For the text-containing cell, return its midpoint in [x, y] coordinate format. 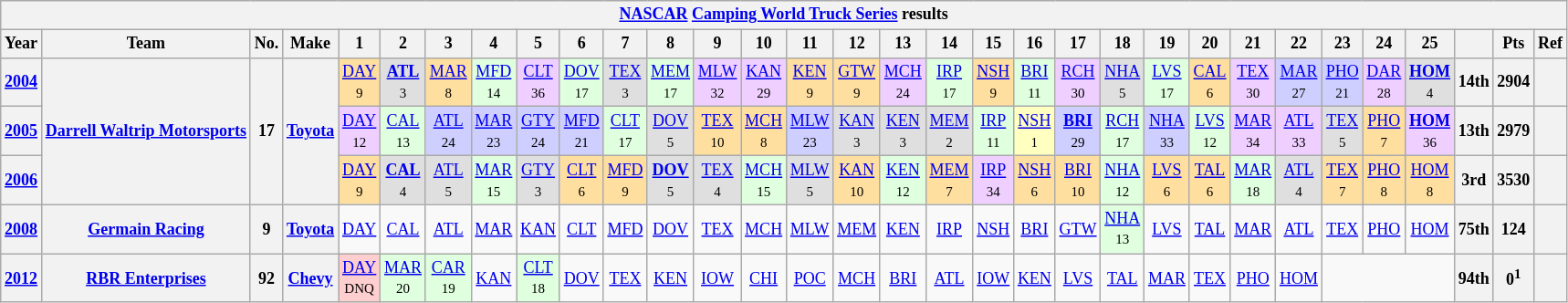
NASCAR Camping World Truck Series results [784, 15]
MAR34 [1253, 131]
20 [1210, 44]
23 [1342, 44]
MLW32 [717, 82]
12 [857, 44]
MFD [625, 229]
1 [360, 44]
RCH30 [1078, 82]
124 [1513, 229]
DAR28 [1384, 82]
IRP34 [993, 180]
GTW9 [857, 82]
MEM7 [949, 180]
NSH9 [993, 82]
92 [267, 278]
RBR Enterprises [146, 278]
NHA13 [1123, 229]
Pts [1513, 44]
8 [671, 44]
NSH [993, 229]
TEX30 [1253, 82]
Germain Racing [146, 229]
MCH24 [903, 82]
KEN3 [903, 131]
2 [403, 44]
4 [494, 44]
NHA12 [1123, 180]
Ref [1551, 44]
MAR23 [494, 131]
Darrell Waltrip Motorsports [146, 131]
MLW [809, 229]
MAR8 [448, 82]
24 [1384, 44]
HOM8 [1430, 180]
15 [993, 44]
MAR27 [1300, 82]
GTW [1078, 229]
10 [764, 44]
TAL6 [1210, 180]
14th [1473, 82]
01 [1513, 278]
25 [1430, 44]
Year [22, 44]
KEN12 [903, 180]
HOM4 [1430, 82]
GTY3 [538, 180]
LVS12 [1210, 131]
CAL13 [403, 131]
16 [1035, 44]
RCH17 [1123, 131]
IRP11 [993, 131]
2008 [22, 229]
2979 [1513, 131]
7 [625, 44]
3 [448, 44]
PHO7 [1384, 131]
18 [1123, 44]
NHA5 [1123, 82]
TEX5 [1342, 131]
KAN10 [857, 180]
DAY [360, 229]
3rd [1473, 180]
2005 [22, 131]
MEM2 [949, 131]
CLT [581, 229]
Make [310, 44]
PHO21 [1342, 82]
KEN9 [809, 82]
GTY24 [538, 131]
94th [1473, 278]
CAL [403, 229]
ATL3 [403, 82]
Chevy [310, 278]
ATL24 [448, 131]
PHO8 [1384, 180]
NSH1 [1035, 131]
LVS6 [1167, 180]
KAN29 [764, 82]
KAN3 [857, 131]
2904 [1513, 82]
MAR18 [1253, 180]
LVS17 [1167, 82]
ATL4 [1300, 180]
MLW23 [809, 131]
6 [581, 44]
MCH15 [764, 180]
CAR19 [448, 278]
TEX3 [625, 82]
IRP [949, 229]
13 [903, 44]
NHA33 [1167, 131]
13th [1473, 131]
DAYDNQ [360, 278]
TEX10 [717, 131]
DOV17 [581, 82]
5 [538, 44]
CLT18 [538, 278]
75th [1473, 229]
ATL33 [1300, 131]
CLT6 [581, 180]
19 [1167, 44]
NSH6 [1035, 180]
ATL5 [448, 180]
14 [949, 44]
TEX4 [717, 180]
HOM36 [1430, 131]
3530 [1513, 180]
Team [146, 44]
BRI29 [1078, 131]
MFD14 [494, 82]
MAR15 [494, 180]
MFD21 [581, 131]
CAL4 [403, 180]
MEM [857, 229]
22 [1300, 44]
CAL6 [1210, 82]
CLT17 [625, 131]
DAY12 [360, 131]
BRI10 [1078, 180]
2006 [22, 180]
MLW5 [809, 180]
MFD9 [625, 180]
BRI11 [1035, 82]
No. [267, 44]
POC [809, 278]
21 [1253, 44]
11 [809, 44]
CLT36 [538, 82]
2012 [22, 278]
IRP17 [949, 82]
MEM17 [671, 82]
MCH8 [764, 131]
TEX7 [1342, 180]
MAR20 [403, 278]
2004 [22, 82]
CHI [764, 278]
